Capture the cell that displays the provided text and extract its [X, Y] central coordinate. 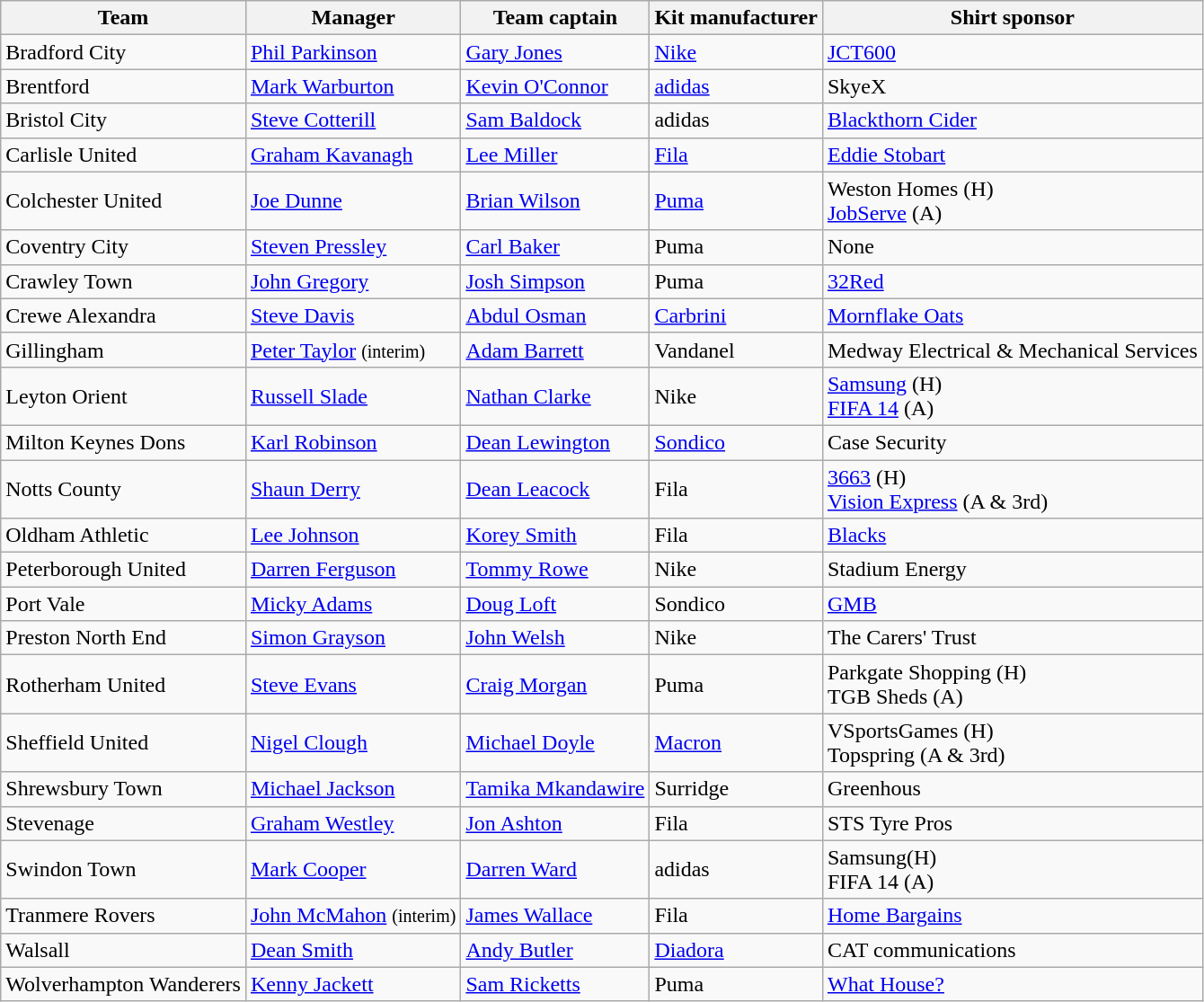
Leyton Orient [124, 395]
Phil Parkinson [352, 52]
Craig Morgan [555, 685]
Preston North End [124, 638]
John Gregory [352, 281]
Swindon Town [124, 870]
Diadora [737, 950]
Medway Electrical & Mechanical Services [1012, 350]
Team captain [555, 18]
Lee Johnson [352, 536]
Graham Kavanagh [352, 155]
Samsung (H)FIFA 14 (A) [1012, 395]
Crewe Alexandra [124, 315]
Weston Homes (H)JobServe (A) [1012, 201]
Brian Wilson [555, 201]
Russell Slade [352, 395]
Surridge [737, 789]
Wolverhampton Wanderers [124, 984]
SkyeX [1012, 86]
STS Tyre Pros [1012, 823]
Tommy Rowe [555, 570]
James Wallace [555, 916]
Shaun Derry [352, 489]
Darren Ferguson [352, 570]
Sam Baldock [555, 120]
Walsall [124, 950]
Gillingham [124, 350]
Oldham Athletic [124, 536]
Kenny Jackett [352, 984]
Bradford City [124, 52]
Eddie Stobart [1012, 155]
Milton Keynes Dons [124, 442]
Sheffield United [124, 742]
Samsung(H)FIFA 14 (A) [1012, 870]
John McMahon (interim) [352, 916]
Adam Barrett [555, 350]
JCT600 [1012, 52]
Blacks [1012, 536]
Graham Westley [352, 823]
Coventry City [124, 247]
Andy Butler [555, 950]
Abdul Osman [555, 315]
The Carers' Trust [1012, 638]
CAT communications [1012, 950]
Peterborough United [124, 570]
Peter Taylor (interim) [352, 350]
Jon Ashton [555, 823]
Crawley Town [124, 281]
Carbrini [737, 315]
Doug Loft [555, 604]
Blackthorn Cider [1012, 120]
GMB [1012, 604]
Carlisle United [124, 155]
Rotherham United [124, 685]
Greenhous [1012, 789]
Kit manufacturer [737, 18]
Simon Grayson [352, 638]
Tranmere Rovers [124, 916]
Joe Dunne [352, 201]
Dean Smith [352, 950]
Colchester United [124, 201]
Port Vale [124, 604]
Karl Robinson [352, 442]
Brentford [124, 86]
Josh Simpson [555, 281]
Mark Warburton [352, 86]
Michael Doyle [555, 742]
Dean Leacock [555, 489]
3663 (H)Vision Express (A & 3rd) [1012, 489]
Team [124, 18]
Vandanel [737, 350]
Parkgate Shopping (H)TGB Sheds (A) [1012, 685]
John Welsh [555, 638]
Stevenage [124, 823]
Dean Lewington [555, 442]
Shrewsbury Town [124, 789]
Darren Ward [555, 870]
Shirt sponsor [1012, 18]
Manager [352, 18]
Korey Smith [555, 536]
What House? [1012, 984]
Case Security [1012, 442]
Notts County [124, 489]
Nathan Clarke [555, 395]
Mornflake Oats [1012, 315]
Steven Pressley [352, 247]
None [1012, 247]
Michael Jackson [352, 789]
Lee Miller [555, 155]
Nigel Clough [352, 742]
Tamika Mkandawire [555, 789]
VSportsGames (H)Topspring (A & 3rd) [1012, 742]
Mark Cooper [352, 870]
Steve Davis [352, 315]
Micky Adams [352, 604]
Kevin O'Connor [555, 86]
Steve Evans [352, 685]
Bristol City [124, 120]
Home Bargains [1012, 916]
32Red [1012, 281]
Steve Cotterill [352, 120]
Macron [737, 742]
Carl Baker [555, 247]
Stadium Energy [1012, 570]
Gary Jones [555, 52]
Sam Ricketts [555, 984]
